Capture the cell that displays the provided text and extract its [X, Y] central coordinate. 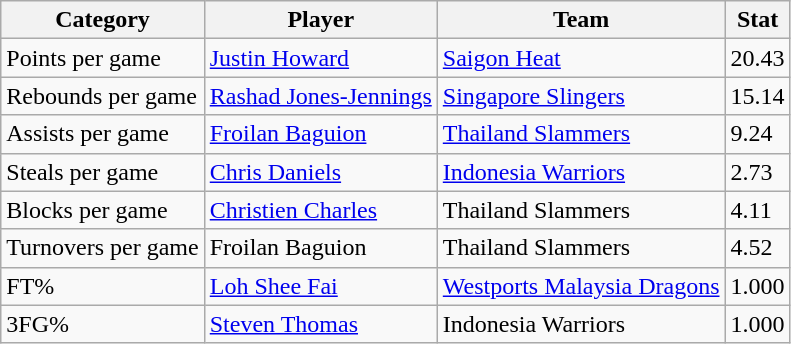
Team [581, 20]
Turnovers per game [102, 248]
Blocks per game [102, 210]
Assists per game [102, 134]
9.24 [758, 134]
Chris Daniels [320, 172]
Points per game [102, 58]
Christien Charles [320, 210]
Steals per game [102, 172]
Rebounds per game [102, 96]
3FG% [102, 324]
Justin Howard [320, 58]
Loh Shee Fai [320, 286]
Singapore Slingers [581, 96]
15.14 [758, 96]
Saigon Heat [581, 58]
4.11 [758, 210]
Westports Malaysia Dragons [581, 286]
Player [320, 20]
Rashad Jones-Jennings [320, 96]
Category [102, 20]
20.43 [758, 58]
FT% [102, 286]
Stat [758, 20]
4.52 [758, 248]
2.73 [758, 172]
Steven Thomas [320, 324]
